Locate the cell with the specified text and output its [X, Y] center coordinate. 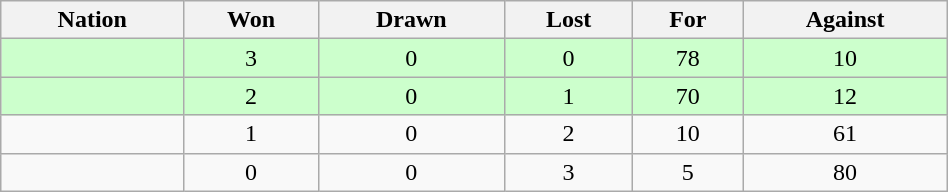
61 [845, 134]
Lost [568, 20]
For [688, 20]
Against [845, 20]
70 [688, 96]
5 [688, 172]
Drawn [411, 20]
Won [252, 20]
Nation [92, 20]
80 [845, 172]
12 [845, 96]
78 [688, 58]
